Identify which cell holds the provided text, then report its (x, y) central coordinate. 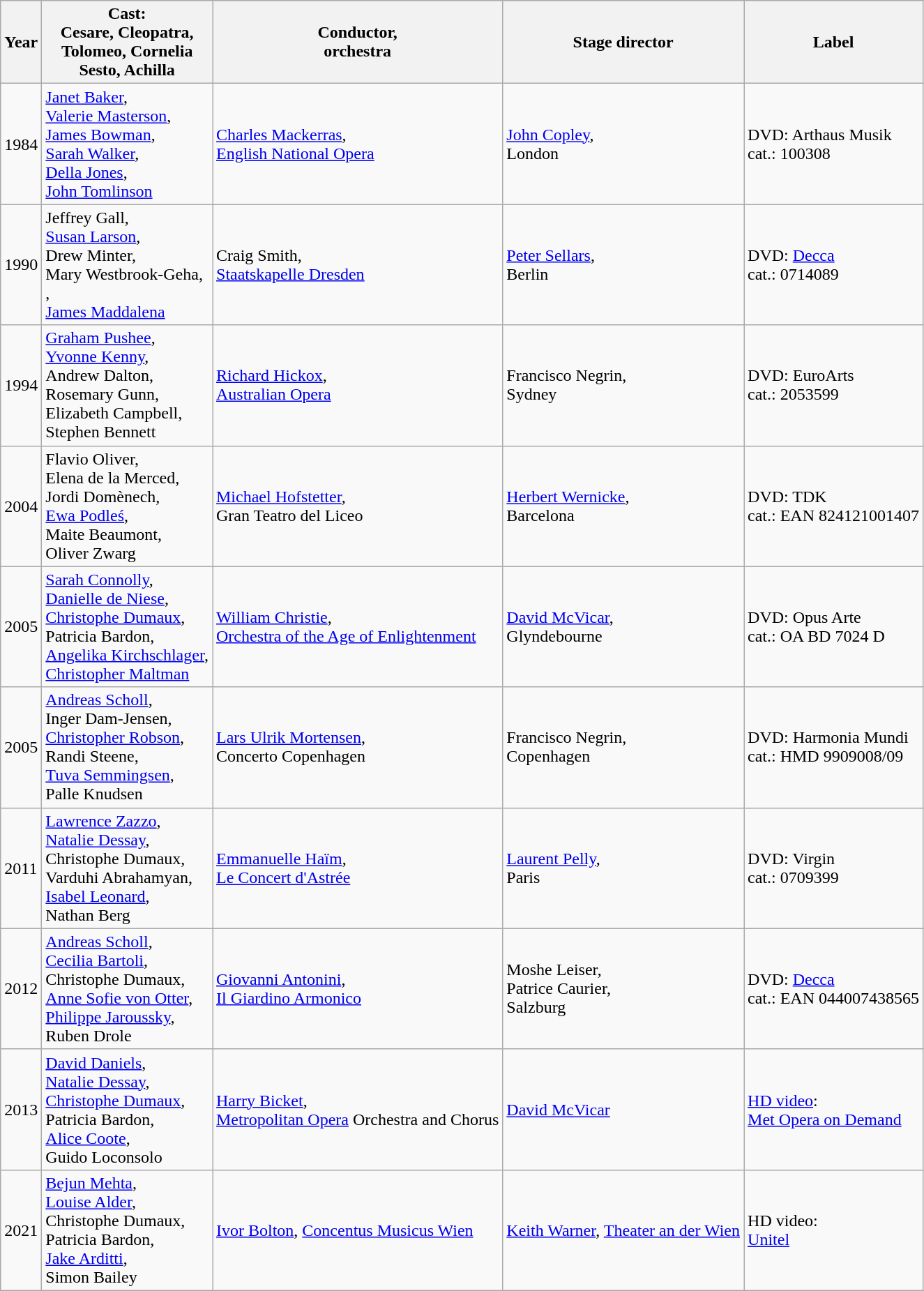
Keith Warner, Theater an der Wien (623, 1230)
DVD: TDKcat.: EAN 824121001407 (834, 506)
Harry Bicket,Metropolitan Opera Orchestra and Chorus (357, 1109)
Michael Hofstetter,Gran Teatro del Liceo (357, 506)
Andreas Scholl,Inger Dam-Jensen,Christopher Robson, Randi Steene,Tuva Semmingsen,Palle Knudsen (127, 748)
Craig Smith,Staatskapelle Dresden (357, 265)
William Christie,Orchestra of the Age of Enlightenment (357, 626)
Peter Sellars, Berlin (623, 265)
2012 (21, 989)
1994 (21, 385)
Ivor Bolton, Concentus Musicus Wien (357, 1230)
2011 (21, 868)
Andreas Scholl,Cecilia Bartoli,Christophe Dumaux,Anne Sofie von Otter,Philippe Jaroussky,Ruben Drole (127, 989)
Flavio Oliver,Elena de la Merced,Jordi Domènech,Ewa Podleś,Maite Beaumont,Oliver Zwarg (127, 506)
HD video:Unitel (834, 1230)
David Daniels,Natalie Dessay,Christophe Dumaux,Patricia Bardon,Alice Coote,Guido Loconsolo (127, 1109)
David McVicar (623, 1109)
DVD: Deccacat.: 0714089 (834, 265)
Lars Ulrik Mortensen,Concerto Copenhagen (357, 748)
DVD: Arthaus Musikcat.: 100308 (834, 144)
Label (834, 42)
Charles Mackerras,English National Opera (357, 144)
Moshe Leiser, Patrice Caurier,Salzburg (623, 989)
Giovanni Antonini,Il Giardino Armonico (357, 989)
Cast:Cesare, Cleopatra,Tolomeo, CorneliaSesto, Achilla (127, 42)
DVD: Deccacat.: EAN 044007438565 (834, 989)
DVD: Virgincat.: 0709399 (834, 868)
Conductor,orchestra (357, 42)
Richard Hickox,Australian Opera (357, 385)
Graham Pushee,Yvonne Kenny,Andrew Dalton, Rosemary Gunn,Elizabeth Campbell,Stephen Bennett (127, 385)
Lawrence Zazzo,Natalie Dessay,Christophe Dumaux,Varduhi Abrahamyan,Isabel Leonard,Nathan Berg (127, 868)
David McVicar, Glyndebourne (623, 626)
2004 (21, 506)
Stage director (623, 42)
2013 (21, 1109)
Jeffrey Gall,Susan Larson,Drew Minter,Mary Westbrook-Geha,,James Maddalena (127, 265)
Francisco Negrin, Sydney (623, 385)
Herbert Wernicke, Barcelona (623, 506)
Francisco Negrin, Copenhagen (623, 748)
Year (21, 42)
Sarah Connolly,Danielle de Niese,Christophe Dumaux,Patricia Bardon,Angelika Kirchschlager,Christopher Maltman (127, 626)
Laurent Pelly, Paris (623, 868)
DVD: EuroArtscat.: 2053599 (834, 385)
DVD: Harmonia Mundicat.: HMD 9909008/09 (834, 748)
Emmanuelle Haïm,Le Concert d'Astrée (357, 868)
1984 (21, 144)
DVD: Opus Artecat.: OA BD 7024 D (834, 626)
Bejun Mehta,Louise Alder,Christophe Dumaux,Patricia Bardon,Jake Arditti,Simon Bailey (127, 1230)
Janet Baker,Valerie Masterson,James Bowman,Sarah Walker,Della Jones,John Tomlinson (127, 144)
2021 (21, 1230)
John Copley, London (623, 144)
HD video:Met Opera on Demand (834, 1109)
1990 (21, 265)
